Locate the cell with the specified text and output its (x, y) center coordinate. 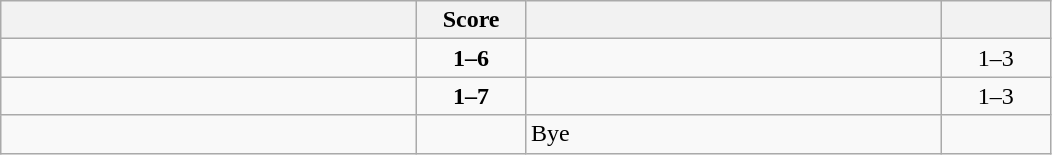
1–7 (472, 96)
1–6 (472, 58)
Score (472, 20)
Bye (733, 134)
